Capture the cell that displays the provided text and extract its (x, y) central coordinate. 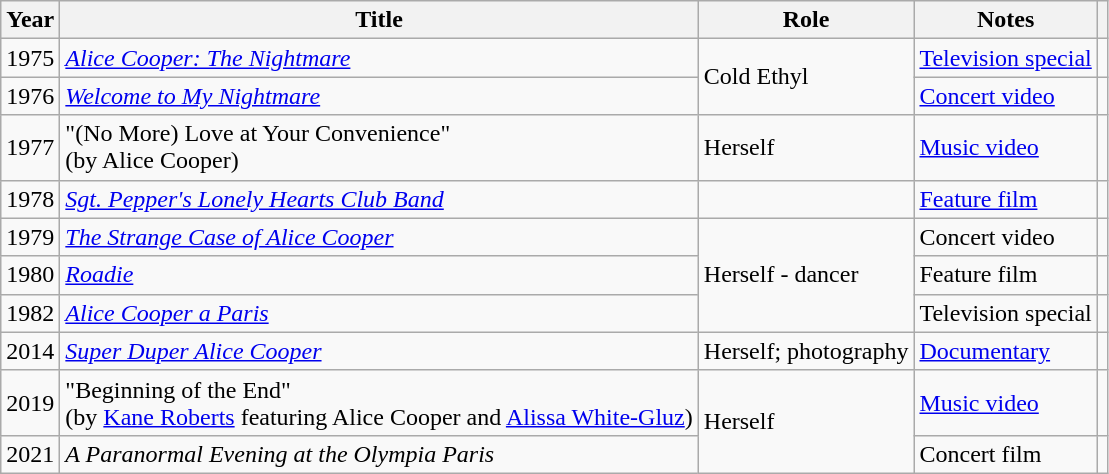
Alice Cooper: The Nightmare (379, 58)
Cold Ethyl (806, 77)
Title (379, 20)
1979 (30, 237)
Welcome to My Nightmare (379, 96)
1975 (30, 58)
1982 (30, 313)
Roadie (379, 275)
2019 (30, 402)
A Paranormal Evening at the Olympia Paris (379, 454)
Super Duper Alice Cooper (379, 351)
Herself - dancer (806, 275)
Concert film (1006, 454)
Notes (1006, 20)
Alice Cooper a Paris (379, 313)
Herself; photography (806, 351)
1978 (30, 199)
"(No More) Love at Your Convenience"(by Alice Cooper) (379, 148)
Documentary (1006, 351)
1976 (30, 96)
1977 (30, 148)
The Strange Case of Alice Cooper (379, 237)
Year (30, 20)
2014 (30, 351)
1980 (30, 275)
2021 (30, 454)
Sgt. Pepper's Lonely Hearts Club Band (379, 199)
"Beginning of the End"(by Kane Roberts featuring Alice Cooper and Alissa White-Gluz) (379, 402)
Role (806, 20)
